Output the (X, Y) coordinate of the center of the cell containing the given text.  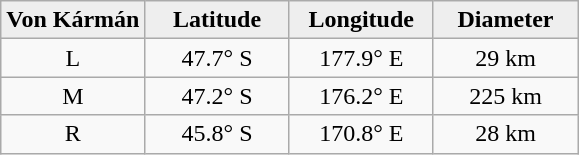
225 km (505, 96)
47.7° S (217, 58)
Diameter (505, 20)
L (73, 58)
R (73, 134)
28 km (505, 134)
177.9° E (361, 58)
Longitude (361, 20)
29 km (505, 58)
M (73, 96)
Von Kármán (73, 20)
Latitude (217, 20)
47.2° S (217, 96)
170.8° E (361, 134)
176.2° E (361, 96)
45.8° S (217, 134)
